Identify which cell holds the provided text, then report its (x, y) central coordinate. 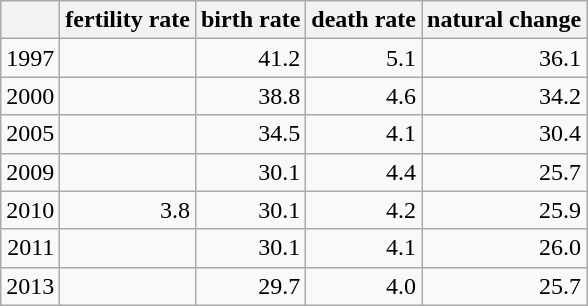
fertility rate (128, 20)
4.4 (364, 172)
30.4 (504, 134)
2005 (30, 134)
5.1 (364, 58)
29.7 (250, 286)
2000 (30, 96)
2010 (30, 210)
38.8 (250, 96)
26.0 (504, 248)
2009 (30, 172)
41.2 (250, 58)
4.0 (364, 286)
1997 (30, 58)
34.5 (250, 134)
birth rate (250, 20)
36.1 (504, 58)
4.2 (364, 210)
death rate (364, 20)
2011 (30, 248)
natural change (504, 20)
3.8 (128, 210)
34.2 (504, 96)
4.6 (364, 96)
2013 (30, 286)
25.9 (504, 210)
